For the text-containing cell, return its midpoint in [x, y] coordinate format. 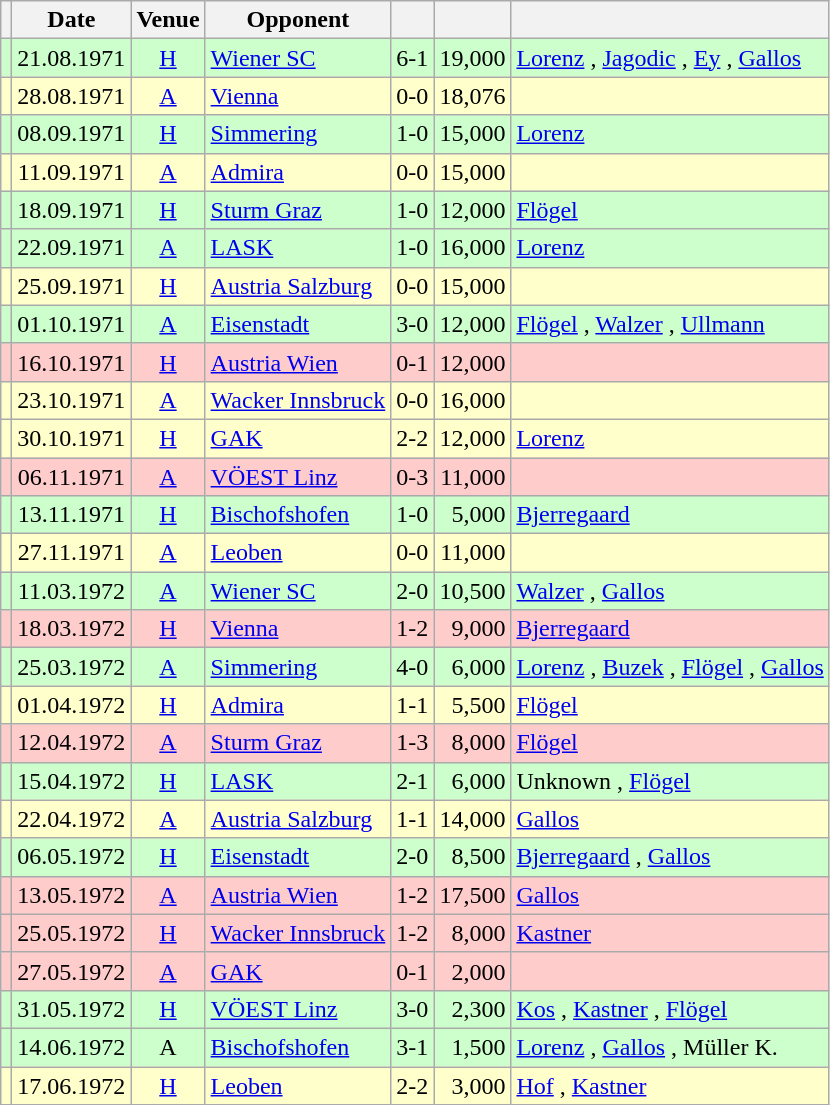
17,500 [472, 895]
10,500 [472, 591]
2-1 [412, 781]
27.11.1971 [72, 553]
28.08.1971 [72, 96]
14,000 [472, 819]
18.03.1972 [72, 629]
01.04.1972 [72, 705]
Lorenz , Gallos , Müller K. [670, 1047]
Date [72, 20]
8,500 [472, 857]
30.10.1971 [72, 438]
1,500 [472, 1047]
3-1 [412, 1047]
4-0 [412, 667]
9,000 [472, 629]
21.08.1971 [72, 58]
Walzer , Gallos [670, 591]
25.09.1971 [72, 286]
18,076 [472, 96]
31.05.1972 [72, 1009]
13.11.1971 [72, 515]
Opponent [298, 20]
Hof , Kastner [670, 1085]
Bjerregaard , Gallos [670, 857]
Unknown , Flögel [670, 781]
17.06.1972 [72, 1085]
16.10.1971 [72, 362]
13.05.1972 [72, 895]
3,000 [472, 1085]
2,300 [472, 1009]
Lorenz , Buzek , Flögel , Gallos [670, 667]
Kastner [670, 933]
01.10.1971 [72, 324]
18.09.1971 [72, 210]
08.09.1971 [72, 134]
25.03.1972 [72, 667]
27.05.1972 [72, 971]
12.04.1972 [72, 743]
15.04.1972 [72, 781]
19,000 [472, 58]
Kos , Kastner , Flögel [670, 1009]
2,000 [472, 971]
06.11.1971 [72, 477]
5,000 [472, 515]
14.06.1972 [72, 1047]
Flögel , Walzer , Ullmann [670, 324]
6-1 [412, 58]
06.05.1972 [72, 857]
25.05.1972 [72, 933]
1-3 [412, 743]
22.04.1972 [72, 819]
22.09.1971 [72, 248]
5,500 [472, 705]
0-3 [412, 477]
Venue [168, 20]
Lorenz , Jagodic , Ey , Gallos [670, 58]
11.09.1971 [72, 172]
23.10.1971 [72, 400]
11.03.1972 [72, 591]
